Return (x, y) of the center of cell containing provided text 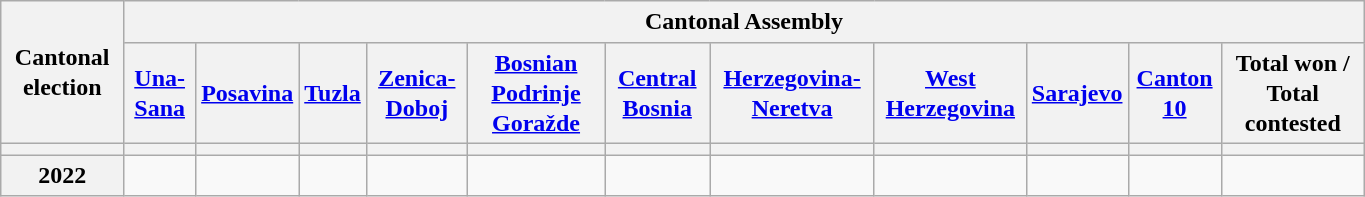
Cantonal Assembly (744, 22)
Central Bosnia (658, 93)
Bosnian Podrinje Goražde (536, 93)
Posavina (248, 93)
West Herzegovina (950, 93)
2022 (62, 176)
Herzegovina-Neretva (792, 93)
Cantonal election (62, 72)
Tuzla (333, 93)
Una-Sana (160, 93)
Total won / Total contested (1292, 93)
Zenica-Doboj (416, 93)
Sarajevo (1077, 93)
Canton 10 (1174, 93)
